Search for the cell housing the specified text and yield its [X, Y] center coordinate. 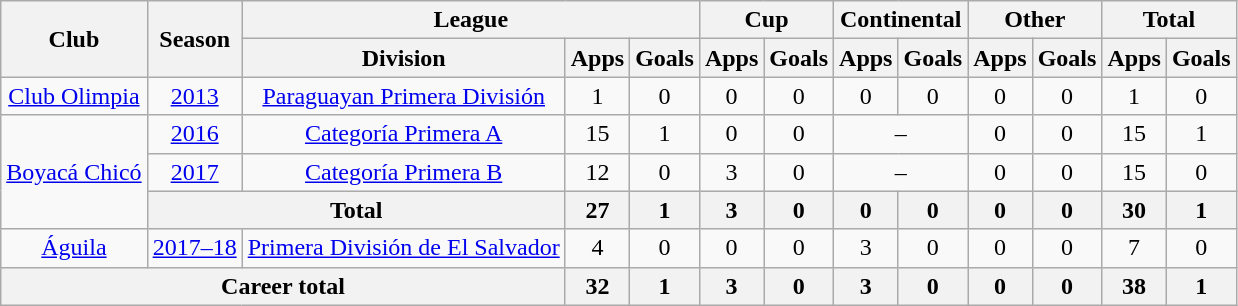
2017 [194, 172]
Season [194, 39]
Primera División de El Salvador [404, 248]
Continental [901, 20]
27 [597, 210]
Águila [74, 248]
2013 [194, 96]
Club [74, 39]
Cup [766, 20]
Career total [283, 286]
League [470, 20]
4 [597, 248]
Club Olimpia [74, 96]
Division [404, 58]
38 [1134, 286]
Categoría Primera B [404, 172]
32 [597, 286]
12 [597, 172]
Categoría Primera A [404, 134]
Other [1035, 20]
2017–18 [194, 248]
2016 [194, 134]
Paraguayan Primera División [404, 96]
30 [1134, 210]
7 [1134, 248]
Boyacá Chicó [74, 172]
